Detect which cell encompasses the target text, then output its [X, Y] center coordinate. 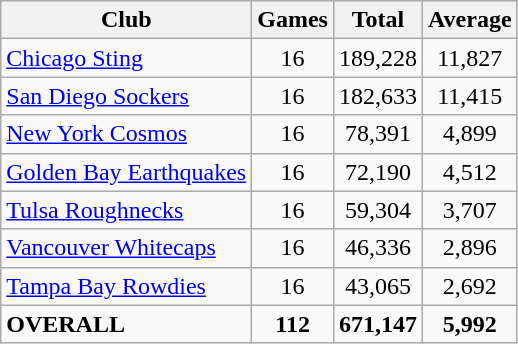
43,065 [378, 286]
182,633 [378, 96]
2,692 [470, 286]
Total [378, 20]
4,899 [470, 134]
72,190 [378, 172]
189,228 [378, 58]
Chicago Sting [126, 58]
2,896 [470, 248]
Golden Bay Earthquakes [126, 172]
11,827 [470, 58]
59,304 [378, 210]
Tampa Bay Rowdies [126, 286]
New York Cosmos [126, 134]
112 [293, 324]
Average [470, 20]
San Diego Sockers [126, 96]
Games [293, 20]
Vancouver Whitecaps [126, 248]
OVERALL [126, 324]
4,512 [470, 172]
671,147 [378, 324]
Club [126, 20]
3,707 [470, 210]
Tulsa Roughnecks [126, 210]
78,391 [378, 134]
11,415 [470, 96]
5,992 [470, 324]
46,336 [378, 248]
